Return [X, Y] of the center of cell containing provided text 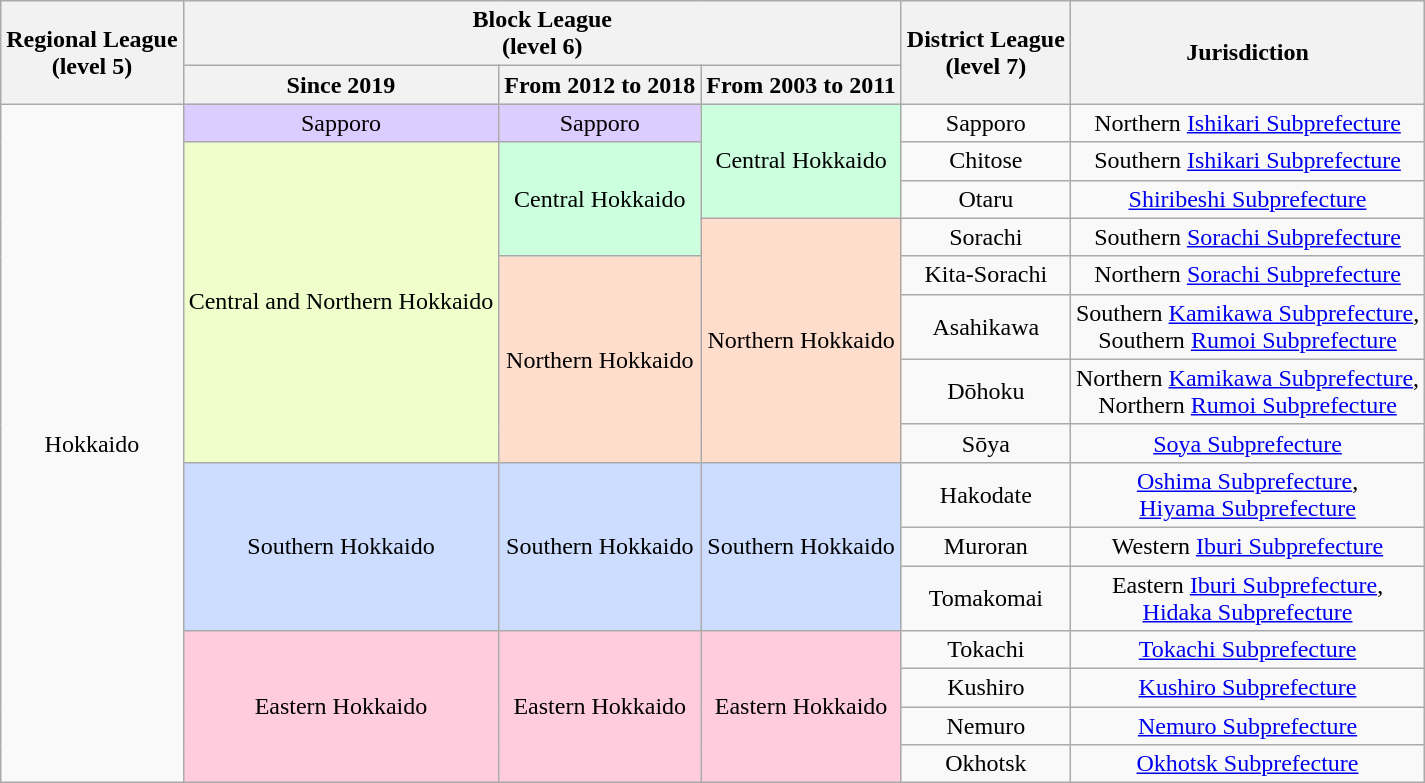
Southern Sorachi Subprefecture [1247, 237]
Asahikawa [986, 326]
From 2003 to 2011 [802, 85]
Sōya [986, 443]
District League(level 7) [986, 52]
Soya Subprefecture [1247, 443]
Oshima Subprefecture, Hiyama Subprefecture [1247, 494]
Central and Northern Hokkaido [341, 302]
Northern Ishikari Subprefecture [1247, 123]
Chitose [986, 161]
Okhotsk Subprefecture [1247, 764]
Hakodate [986, 494]
Tomakomai [986, 598]
Otaru [986, 199]
Northern Sorachi Subprefecture [1247, 275]
Kushiro Subprefecture [1247, 688]
Northern Kamikawa Subprefecture, Northern Rumoi Subprefecture [1247, 392]
Nemuro [986, 726]
Okhotsk [986, 764]
From 2012 to 2018 [600, 85]
Western Iburi Subprefecture [1247, 546]
Eastern Iburi Subprefecture, Hidaka Subprefecture [1247, 598]
Hokkaido [92, 444]
Shiribeshi Subprefecture [1247, 199]
Muroran [986, 546]
Kushiro [986, 688]
Nemuro Subprefecture [1247, 726]
Regional League(level 5) [92, 52]
Kita-Sorachi [986, 275]
Tokachi [986, 650]
Sorachi [986, 237]
Block League(level 6) [542, 34]
Jurisdiction [1247, 52]
Dōhoku [986, 392]
Since 2019 [341, 85]
Tokachi Subprefecture [1247, 650]
Southern Kamikawa Subprefecture, Southern Rumoi Subprefecture [1247, 326]
Southern Ishikari Subprefecture [1247, 161]
